Search for the cell housing the specified text and yield its [x, y] center coordinate. 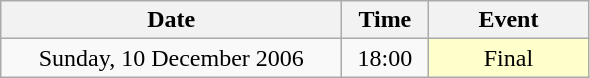
Time [385, 20]
Sunday, 10 December 2006 [172, 58]
18:00 [385, 58]
Date [172, 20]
Event [508, 20]
Final [508, 58]
